Find where the given text appears and provide that cell's center as [X, Y] coordinate. 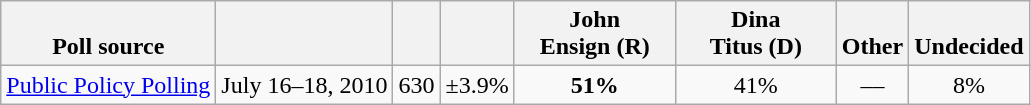
630 [416, 85]
–– [872, 85]
Other [872, 34]
Public Policy Polling [108, 85]
8% [969, 85]
July 16–18, 2010 [304, 85]
JohnEnsign (R) [594, 34]
DinaTitus (D) [756, 34]
Undecided [969, 34]
Poll source [108, 34]
51% [594, 85]
±3.9% [477, 85]
41% [756, 85]
